Locate the cell with the specified text and output its [X, Y] center coordinate. 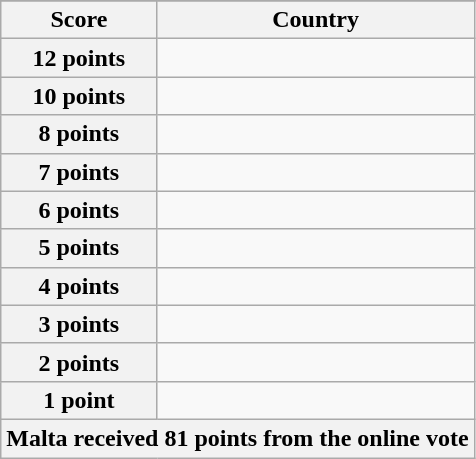
1 point [79, 400]
2 points [79, 362]
5 points [79, 248]
Score [79, 20]
3 points [79, 324]
4 points [79, 286]
12 points [79, 58]
10 points [79, 96]
Malta received 81 points from the online vote [238, 438]
6 points [79, 210]
Country [316, 20]
7 points [79, 172]
8 points [79, 134]
